Determine the [X, Y] coordinate at the center of the cell enclosing the given text.  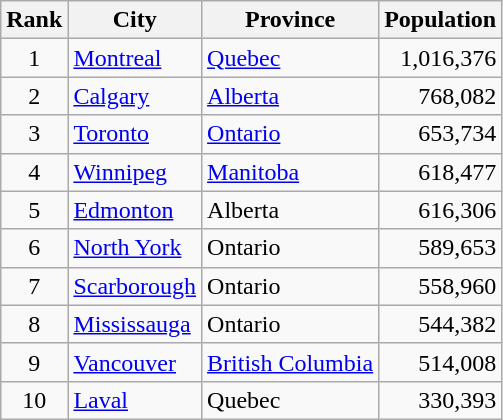
8 [34, 324]
Edmonton [135, 210]
2 [34, 96]
1,016,376 [440, 58]
Montreal [135, 58]
330,393 [440, 400]
Vancouver [135, 362]
10 [34, 400]
768,082 [440, 96]
City [135, 20]
4 [34, 172]
616,306 [440, 210]
544,382 [440, 324]
Manitoba [290, 172]
Population [440, 20]
Rank [34, 20]
6 [34, 248]
514,008 [440, 362]
North York [135, 248]
Laval [135, 400]
Scarborough [135, 286]
9 [34, 362]
7 [34, 286]
3 [34, 134]
Mississauga [135, 324]
Calgary [135, 96]
Province [290, 20]
558,960 [440, 286]
618,477 [440, 172]
589,653 [440, 248]
Winnipeg [135, 172]
5 [34, 210]
British Columbia [290, 362]
653,734 [440, 134]
1 [34, 58]
Toronto [135, 134]
